Pinpoint the cell where the given text exists, returning its (x, y) midpoint coordinate. 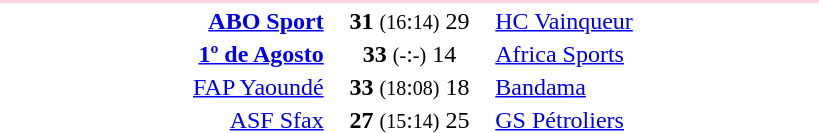
ABO Sport (162, 21)
Bandama (656, 87)
33 (-:-) 14 (410, 54)
HC Vainqueur (656, 21)
1º de Agosto (162, 54)
FAP Yaoundé (162, 87)
31 (16:14) 29 (410, 21)
Africa Sports (656, 54)
33 (18:08) 18 (410, 87)
